Find where the given text appears and provide that cell's center as [x, y] coordinate. 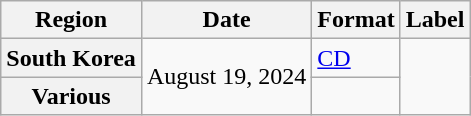
Label [435, 20]
CD [356, 58]
August 19, 2024 [226, 77]
South Korea [72, 58]
Format [356, 20]
Region [72, 20]
Various [72, 96]
Date [226, 20]
